Extract the [X, Y] coordinate from the center of the cell holding the provided text.  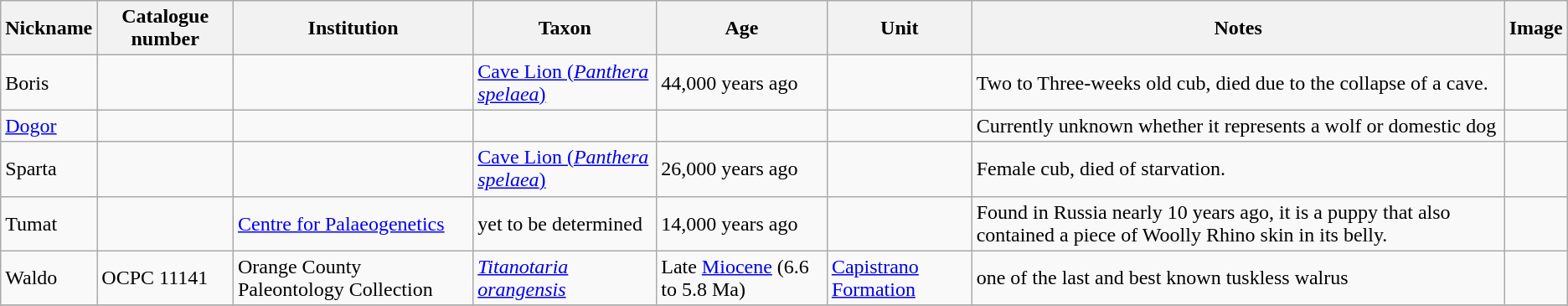
14,000 years ago [742, 223]
Orange County Paleontology Collection [353, 278]
Sparta [49, 169]
Age [742, 29]
Tumat [49, 223]
Catalogue number [166, 29]
Notes [1238, 29]
Unit [900, 29]
one of the last and best known tuskless walrus [1238, 278]
Late Miocene (6.6 to 5.8 Ma) [742, 278]
Found in Russia nearly 10 years ago, it is a puppy that also contained a piece of Woolly Rhino skin in its belly. [1238, 223]
26,000 years ago [742, 169]
Nickname [49, 29]
Image [1536, 29]
Boris [49, 82]
Dogor [49, 126]
Institution [353, 29]
Female cub, died of starvation. [1238, 169]
Titanotaria orangensis [565, 278]
Two to Three-weeks old cub, died due to the collapse of a cave. [1238, 82]
Centre for Palaeogenetics [353, 223]
OCPC 11141 [166, 278]
44,000 years ago [742, 82]
Currently unknown whether it represents a wolf or domestic dog [1238, 126]
Waldo [49, 278]
yet to be determined [565, 223]
Taxon [565, 29]
Capistrano Formation [900, 278]
